For the text-containing cell, return its midpoint in [X, Y] coordinate format. 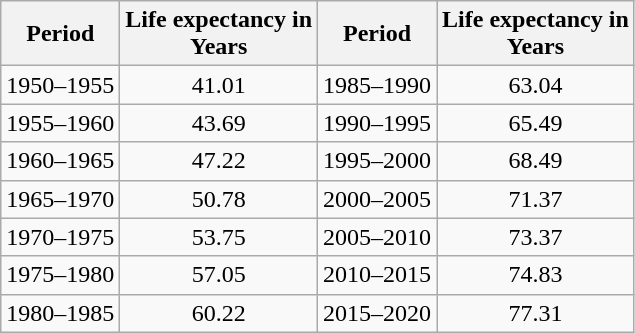
2000–2005 [378, 199]
47.22 [219, 161]
77.31 [536, 313]
1970–1975 [60, 237]
65.49 [536, 123]
2005–2010 [378, 237]
60.22 [219, 313]
57.05 [219, 275]
1985–1990 [378, 85]
50.78 [219, 199]
41.01 [219, 85]
1995–2000 [378, 161]
43.69 [219, 123]
1955–1960 [60, 123]
1980–1985 [60, 313]
63.04 [536, 85]
73.37 [536, 237]
1965–1970 [60, 199]
53.75 [219, 237]
2015–2020 [378, 313]
68.49 [536, 161]
71.37 [536, 199]
1960–1965 [60, 161]
1950–1955 [60, 85]
74.83 [536, 275]
1975–1980 [60, 275]
2010–2015 [378, 275]
1990–1995 [378, 123]
